From the cell containing the given text, extract its center point as (X, Y) coordinate. 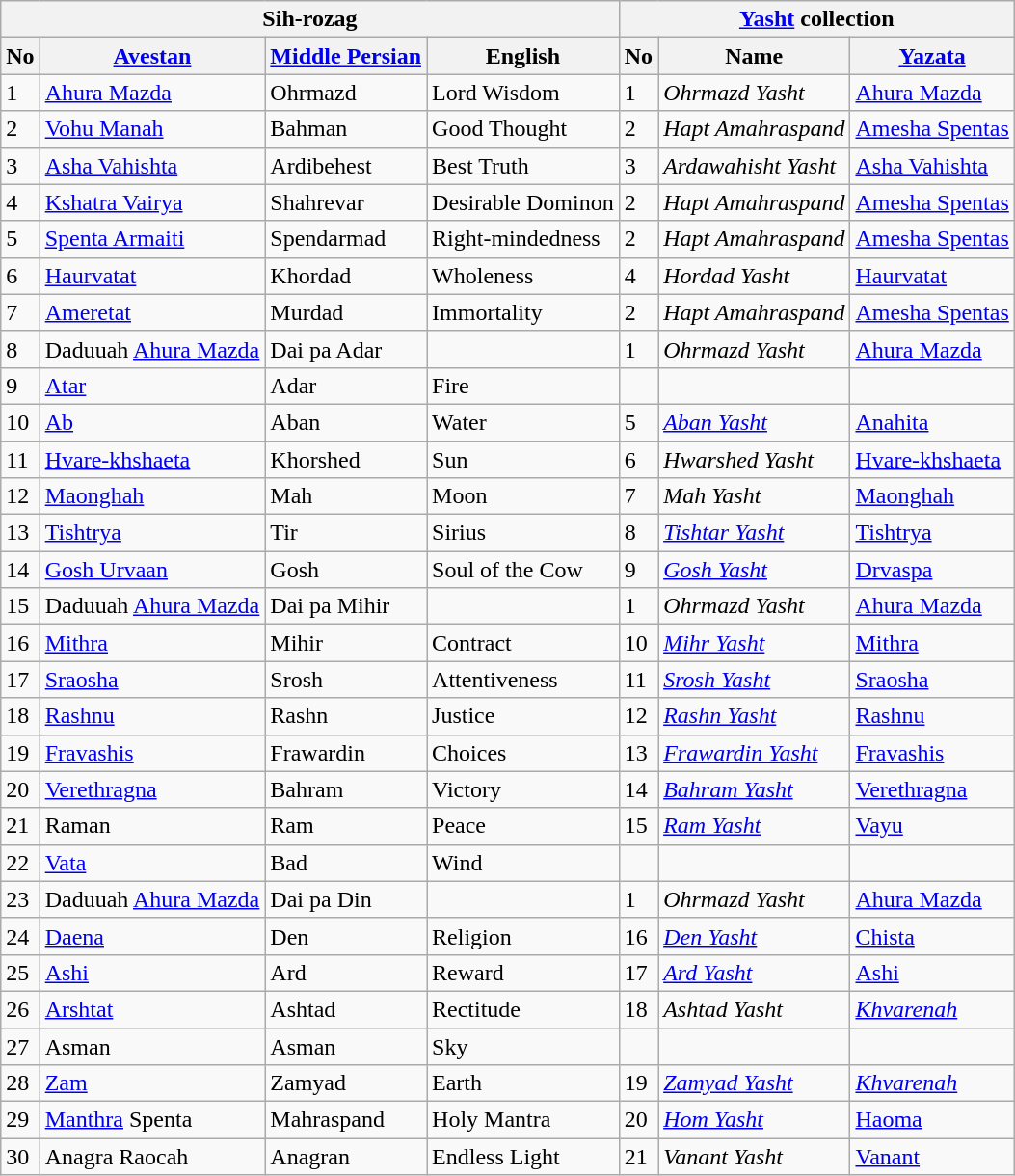
Dai pa Adar (346, 349)
Mihir (346, 643)
Vohu Manah (152, 129)
Reward (523, 973)
29 (20, 1120)
Wind (523, 863)
Anagran (346, 1157)
Bahman (346, 129)
Choices (523, 753)
Murdad (346, 312)
Holy Mantra (523, 1120)
24 (20, 936)
Mah (346, 496)
Middle Persian (346, 56)
Chista (932, 936)
Best Truth (523, 166)
Moon (523, 496)
Sirius (523, 533)
Kshatra Vairya (152, 202)
Yazata (932, 56)
Ohrmazd (346, 93)
Adar (346, 386)
Khorshed (346, 460)
Zamyad Yasht (754, 1083)
25 (20, 973)
Srosh (346, 680)
Ashtad (346, 1009)
Hwarshed Yasht (754, 460)
Srosh Yasht (754, 680)
Lord Wisdom (523, 93)
Yasht collection (816, 19)
Aban Yasht (754, 422)
Manthra Spenta (152, 1120)
Victory (523, 789)
Drvaspa (932, 570)
30 (20, 1157)
Immortality (523, 312)
Dai pa Din (346, 899)
Ardawahisht Yasht (754, 166)
Contract (523, 643)
English (523, 56)
Endless Light (523, 1157)
Peace (523, 826)
Ardibehest (346, 166)
Den (346, 936)
Ard (346, 973)
Ameretat (152, 312)
Soul of the Cow (523, 570)
Rectitude (523, 1009)
Sky (523, 1046)
Khordad (346, 276)
Name (754, 56)
26 (20, 1009)
Bad (346, 863)
Bahram (346, 789)
Vayu (932, 826)
Atar (152, 386)
Hom Yasht (754, 1120)
Vanant (932, 1157)
22 (20, 863)
Vata (152, 863)
Tir (346, 533)
Justice (523, 716)
Water (523, 422)
Arshtat (152, 1009)
Sih-rozag (310, 19)
Haoma (932, 1120)
Ram Yasht (754, 826)
Desirable Dominon (523, 202)
Ard Yasht (754, 973)
Spendarmad (346, 239)
Gosh Yasht (754, 570)
Dai pa Mihir (346, 606)
Hordad Yasht (754, 276)
27 (20, 1046)
Ram (346, 826)
Ashtad Yasht (754, 1009)
Wholeness (523, 276)
Rashn Yasht (754, 716)
Raman (152, 826)
Tishtar Yasht (754, 533)
Good Thought (523, 129)
Religion (523, 936)
Earth (523, 1083)
Zam (152, 1083)
Spenta Armaiti (152, 239)
Mahraspand (346, 1120)
Bahram Yasht (754, 789)
Rashn (346, 716)
Right-mindedness (523, 239)
28 (20, 1083)
Zamyad (346, 1083)
Gosh (346, 570)
Gosh Urvaan (152, 570)
Ab (152, 422)
Frawardin Yasht (754, 753)
Daena (152, 936)
Anahita (932, 422)
23 (20, 899)
Attentiveness (523, 680)
Mihr Yasht (754, 643)
Mah Yasht (754, 496)
Avestan (152, 56)
Sun (523, 460)
Den Yasht (754, 936)
Shahrevar (346, 202)
Fire (523, 386)
Frawardin (346, 753)
Vanant Yasht (754, 1157)
Anagra Raocah (152, 1157)
Aban (346, 422)
